Scan for the cell matching the given text and deliver its [X, Y] coordinate at center. 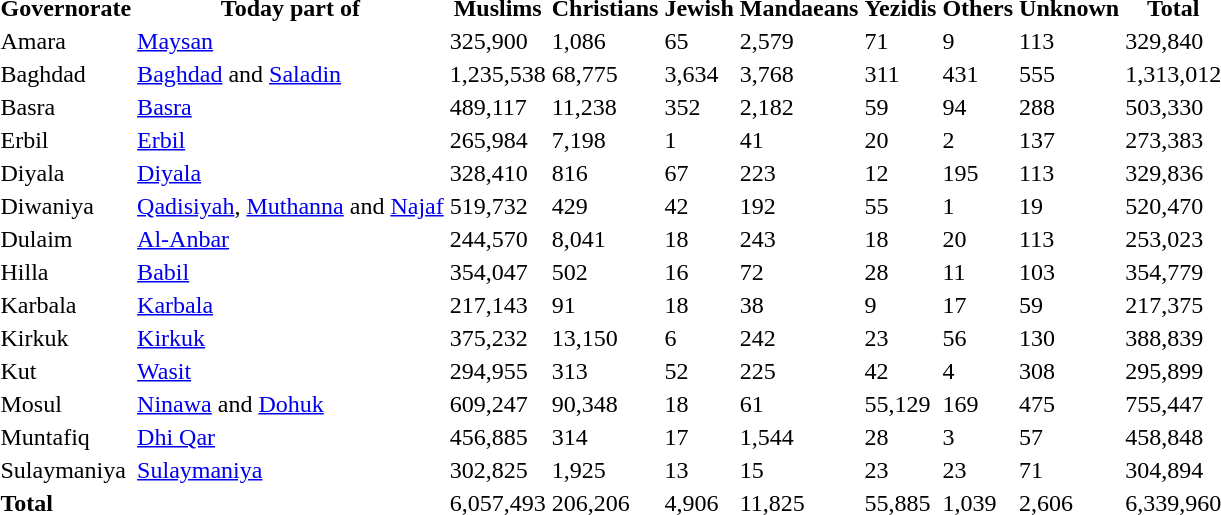
313 [605, 371]
57 [1070, 437]
225 [799, 371]
Basra [291, 107]
294,955 [498, 371]
502 [605, 272]
217,143 [498, 305]
354,047 [498, 272]
192 [799, 206]
223 [799, 173]
56 [978, 338]
429 [605, 206]
90,348 [605, 404]
Ninawa and Dohuk [291, 404]
244,570 [498, 239]
1,544 [799, 437]
475 [1070, 404]
11 [978, 272]
55 [900, 206]
1,086 [605, 41]
61 [799, 404]
13,150 [605, 338]
2,182 [799, 107]
Baghdad and Saladin [291, 74]
7,198 [605, 140]
65 [699, 41]
195 [978, 173]
19 [1070, 206]
41 [799, 140]
Diyala [291, 173]
242 [799, 338]
3,634 [699, 74]
456,885 [498, 437]
431 [978, 74]
137 [1070, 140]
489,117 [498, 107]
3 [978, 437]
8,041 [605, 239]
375,232 [498, 338]
2,579 [799, 41]
1,235,538 [498, 74]
68,775 [605, 74]
4 [978, 371]
6 [699, 338]
Sulaymaniya [291, 470]
67 [699, 173]
265,984 [498, 140]
55,129 [900, 404]
Dhi Qar [291, 437]
1,925 [605, 470]
16 [699, 272]
130 [1070, 338]
328,410 [498, 173]
325,900 [498, 41]
243 [799, 239]
52 [699, 371]
11,238 [605, 107]
555 [1070, 74]
Erbil [291, 140]
Babil [291, 272]
Al-Anbar [291, 239]
308 [1070, 371]
311 [900, 74]
72 [799, 272]
352 [699, 107]
288 [1070, 107]
314 [605, 437]
13 [699, 470]
12 [900, 173]
94 [978, 107]
169 [978, 404]
103 [1070, 272]
2 [978, 140]
609,247 [498, 404]
Maysan [291, 41]
816 [605, 173]
519,732 [498, 206]
15 [799, 470]
38 [799, 305]
Karbala [291, 305]
Wasit [291, 371]
302,825 [498, 470]
Qadisiyah, Muthanna and Najaf [291, 206]
Kirkuk [291, 338]
91 [605, 305]
3,768 [799, 74]
